Find where the given text appears and provide that cell's center as (X, Y) coordinate. 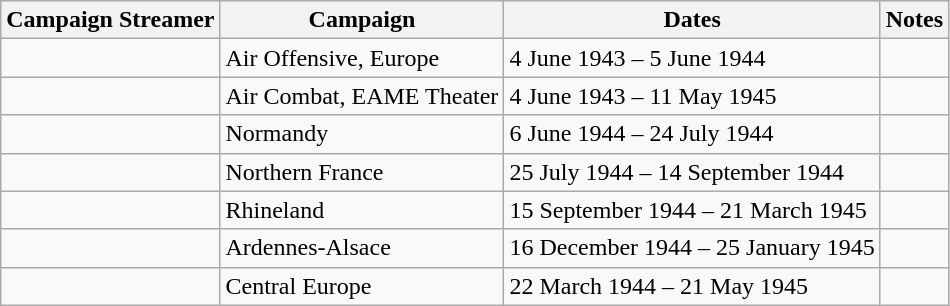
25 July 1944 – 14 September 1944 (692, 172)
Normandy (362, 134)
4 June 1943 – 5 June 1944 (692, 58)
Campaign (362, 20)
22 March 1944 – 21 May 1945 (692, 286)
Notes (914, 20)
6 June 1944 – 24 July 1944 (692, 134)
Central Europe (362, 286)
Air Offensive, Europe (362, 58)
Air Combat, EAME Theater (362, 96)
Rhineland (362, 210)
Campaign Streamer (110, 20)
Dates (692, 20)
4 June 1943 – 11 May 1945 (692, 96)
Northern France (362, 172)
Ardennes-Alsace (362, 248)
15 September 1944 – 21 March 1945 (692, 210)
16 December 1944 – 25 January 1945 (692, 248)
